Scan for the cell matching the given text and deliver its [x, y] coordinate at center. 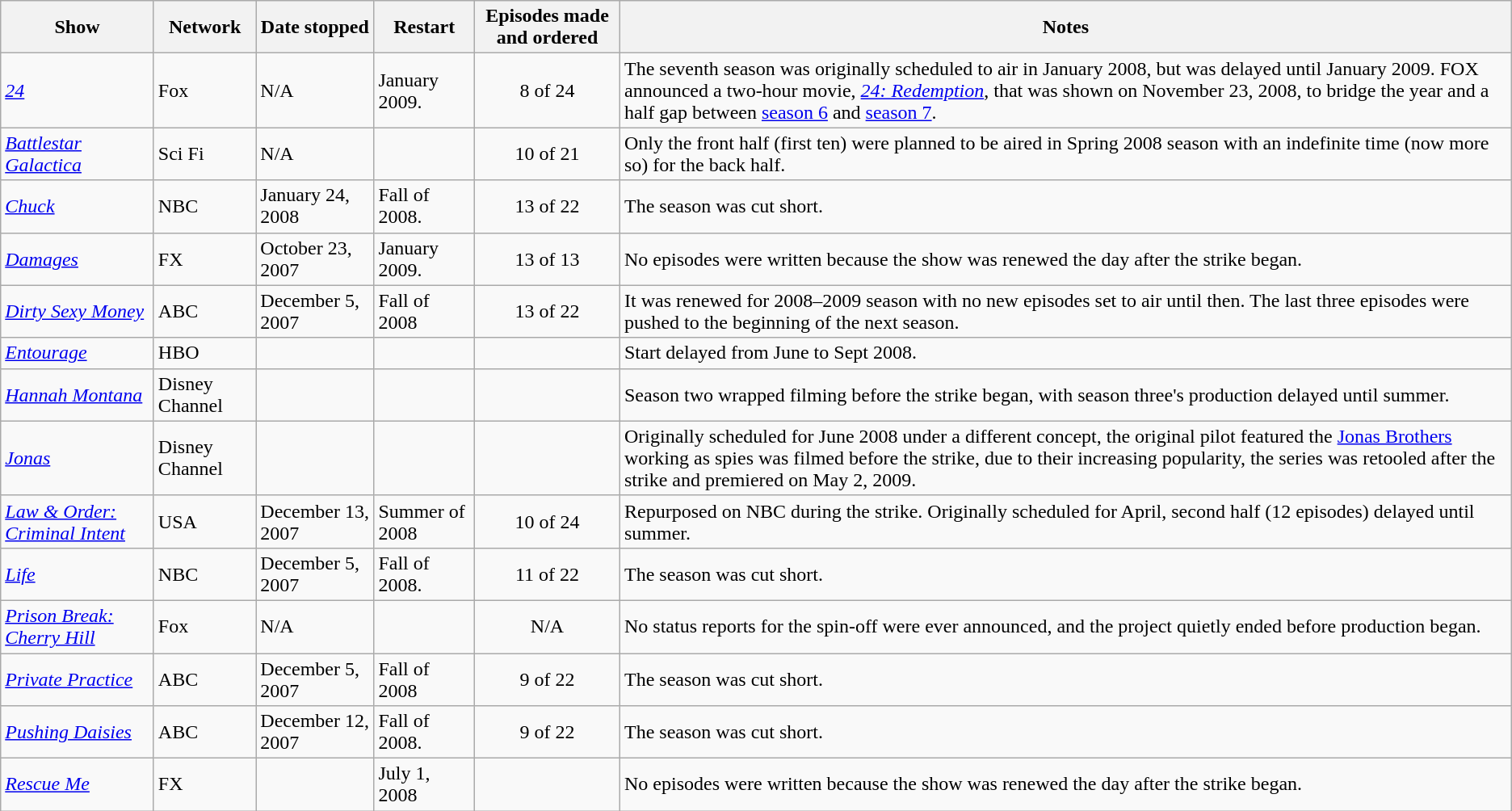
Repurposed on NBC during the strike. Originally scheduled for April, second half (12 episodes) delayed until summer. [1065, 522]
Jonas [78, 458]
Dirty Sexy Money [78, 312]
July 1, 2008 [425, 785]
Rescue Me [78, 785]
11 of 22 [548, 574]
Prison Break: Cherry Hill [78, 627]
Summer of 2008 [425, 522]
HBO [204, 353]
Entourage [78, 353]
December 13, 2007 [315, 522]
Damages [78, 258]
Start delayed from June to Sept 2008. [1065, 353]
October 23, 2007 [315, 258]
Pushing Daisies [78, 732]
Chuck [78, 207]
December 12, 2007 [315, 732]
Network [204, 27]
Private Practice [78, 679]
Date stopped [315, 27]
Restart [425, 27]
13 of 13 [548, 258]
24 [78, 90]
10 of 21 [548, 153]
Notes [1065, 27]
Sci Fi [204, 153]
Episodes made and ordered [548, 27]
Only the front half (first ten) were planned to be aired in Spring 2008 season with an indefinite time (now more so) for the back half. [1065, 153]
Season two wrapped filming before the strike began, with season three's production delayed until summer. [1065, 394]
No status reports for the spin-off were ever announced, and the project quietly ended before production began. [1065, 627]
Life [78, 574]
Show [78, 27]
Hannah Montana [78, 394]
Law & Order: Criminal Intent [78, 522]
Battlestar Galactica [78, 153]
USA [204, 522]
January 24, 2008 [315, 207]
8 of 24 [548, 90]
10 of 24 [548, 522]
